Scan for the cell matching the given text and deliver its (X, Y) coordinate at center. 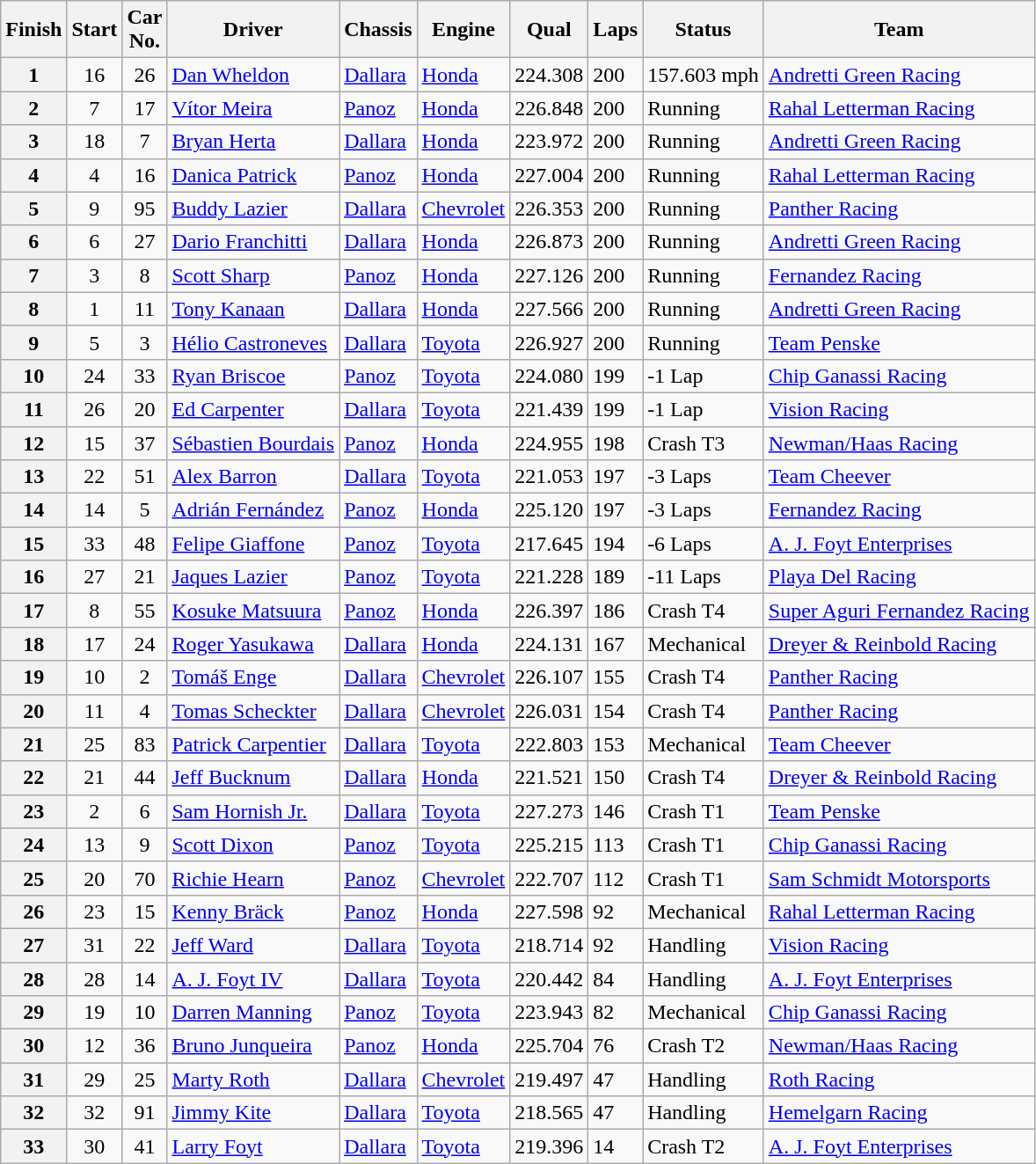
155 (616, 677)
227.273 (549, 811)
225.704 (549, 1046)
Driver (253, 30)
222.707 (549, 878)
Start (95, 30)
198 (616, 443)
Darren Manning (253, 1013)
Danica Patrick (253, 175)
Jeff Ward (253, 945)
Chassis (378, 30)
36 (144, 1046)
Jaques Lazier (253, 577)
Ed Carpenter (253, 409)
224.131 (549, 644)
223.943 (549, 1013)
Kosuke Matsuura (253, 611)
Qual (549, 30)
221.521 (549, 778)
Jeff Bucknum (253, 778)
Hemelgarn Racing (899, 1113)
48 (144, 544)
Super Aguri Fernandez Racing (899, 611)
224.955 (549, 443)
A. J. Foyt IV (253, 979)
Richie Hearn (253, 878)
Scott Sharp (253, 275)
186 (616, 611)
Team (899, 30)
55 (144, 611)
Roger Yasukawa (253, 644)
84 (616, 979)
Scott Dixon (253, 845)
Finish (33, 30)
Dario Franchitti (253, 242)
Kenny Bräck (253, 911)
219.497 (549, 1080)
41 (144, 1146)
157.603 mph (704, 75)
219.396 (549, 1146)
222.803 (549, 744)
Bryan Herta (253, 142)
Sam Schmidt Motorsports (899, 878)
194 (616, 544)
Tony Kanaan (253, 309)
Engine (463, 30)
227.126 (549, 275)
Larry Foyt (253, 1146)
167 (616, 644)
218.565 (549, 1113)
Ryan Briscoe (253, 376)
221.439 (549, 409)
Vítor Meira (253, 108)
Buddy Lazier (253, 209)
221.053 (549, 477)
Laps (616, 30)
224.308 (549, 75)
Bruno Junqueira (253, 1046)
Hélio Castroneves (253, 342)
82 (616, 1013)
226.107 (549, 677)
Marty Roth (253, 1080)
223.972 (549, 142)
76 (616, 1046)
217.645 (549, 544)
225.120 (549, 510)
44 (144, 778)
221.228 (549, 577)
Patrick Carpentier (253, 744)
154 (616, 711)
113 (616, 845)
-11 Laps (704, 577)
227.004 (549, 175)
Adrián Fernández (253, 510)
150 (616, 778)
225.215 (549, 845)
37 (144, 443)
70 (144, 878)
Jimmy Kite (253, 1113)
226.397 (549, 611)
-6 Laps (704, 544)
Crash T3 (704, 443)
Playa Del Racing (899, 577)
226.927 (549, 342)
Sébastien Bourdais (253, 443)
95 (144, 209)
146 (616, 811)
227.598 (549, 911)
Tomáš Enge (253, 677)
CarNo. (144, 30)
224.080 (549, 376)
189 (616, 577)
Alex Barron (253, 477)
153 (616, 744)
218.714 (549, 945)
Status (704, 30)
226.353 (549, 209)
51 (144, 477)
226.873 (549, 242)
Dan Wheldon (253, 75)
112 (616, 878)
220.442 (549, 979)
Roth Racing (899, 1080)
Sam Hornish Jr. (253, 811)
91 (144, 1113)
227.566 (549, 309)
Felipe Giaffone (253, 544)
226.031 (549, 711)
83 (144, 744)
226.848 (549, 108)
Tomas Scheckter (253, 711)
